Locate the cell with the specified text and output its (x, y) center coordinate. 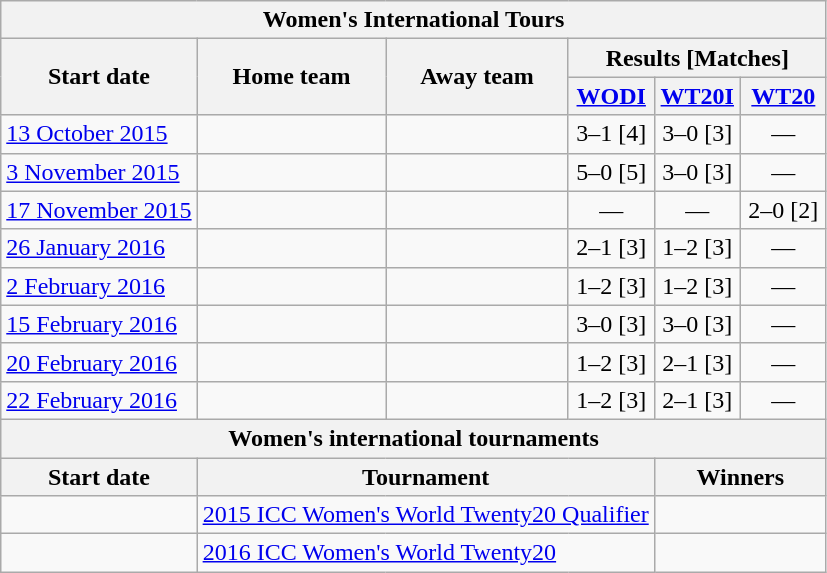
Winners (740, 477)
WT20 (783, 96)
13 October 2015 (99, 134)
WODI (611, 96)
2016 ICC Women's World Twenty20 (426, 553)
2–0 [2] (783, 210)
20 February 2016 (99, 362)
WT20I (697, 96)
2015 ICC Women's World Twenty20 Qualifier (426, 515)
2 February 2016 (99, 286)
15 February 2016 (99, 324)
Away team (477, 77)
Women's International Tours (414, 20)
26 January 2016 (99, 248)
Results [Matches] (697, 58)
3 November 2015 (99, 172)
3–1 [4] (611, 134)
Tournament (426, 477)
Women's international tournaments (414, 438)
17 November 2015 (99, 210)
22 February 2016 (99, 400)
Home team (292, 77)
5–0 [5] (611, 172)
